Search for the cell housing the specified text and yield its (x, y) center coordinate. 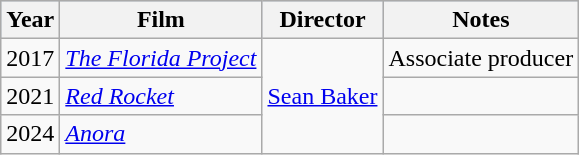
Associate producer (481, 58)
Red Rocket (161, 96)
Year (30, 20)
The Florida Project (161, 58)
Anora (161, 134)
2024 (30, 134)
Film (161, 20)
2017 (30, 58)
Sean Baker (322, 96)
Director (322, 20)
2021 (30, 96)
Notes (481, 20)
